Identify which cell holds the provided text, then report its (X, Y) central coordinate. 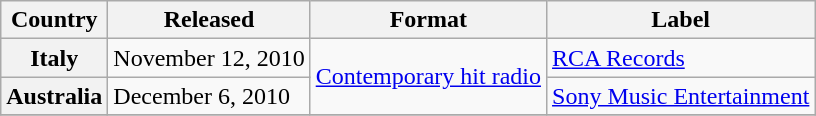
Italy (54, 58)
November 12, 2010 (209, 58)
Sony Music Entertainment (681, 96)
December 6, 2010 (209, 96)
Format (428, 20)
Label (681, 20)
Australia (54, 96)
Released (209, 20)
Country (54, 20)
RCA Records (681, 58)
Contemporary hit radio (428, 77)
